From the cell containing the given text, extract its center point as [X, Y] coordinate. 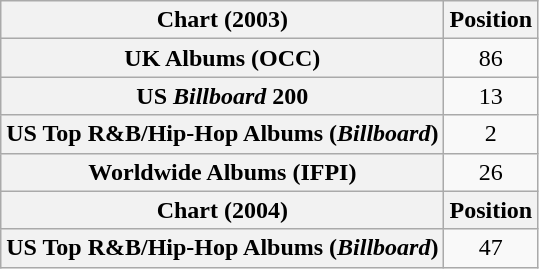
47 [491, 248]
UK Albums (OCC) [222, 58]
Worldwide Albums (IFPI) [222, 172]
Chart (2003) [222, 20]
13 [491, 96]
US Billboard 200 [222, 96]
26 [491, 172]
86 [491, 58]
2 [491, 134]
Chart (2004) [222, 210]
